Output the [X, Y] coordinate of the center of the cell containing the given text.  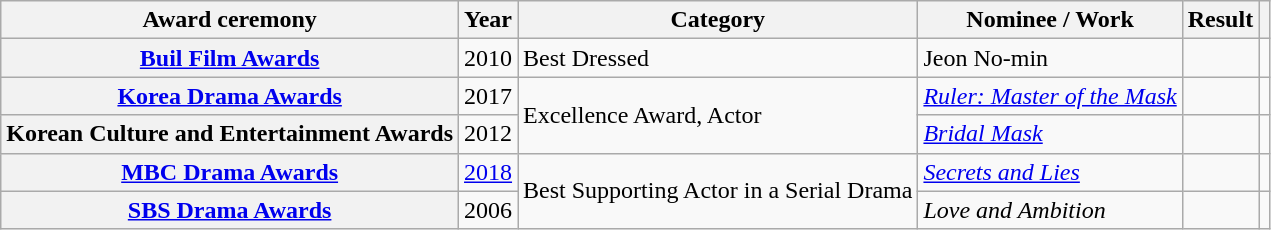
Best Supporting Actor in a Serial Drama [718, 191]
2006 [488, 210]
Year [488, 20]
2010 [488, 58]
Korea Drama Awards [230, 96]
Best Dressed [718, 58]
Ruler: Master of the Mask [1050, 96]
SBS Drama Awards [230, 210]
Secrets and Lies [1050, 172]
2018 [488, 172]
Buil Film Awards [230, 58]
Excellence Award, Actor [718, 115]
Korean Culture and Entertainment Awards [230, 134]
MBC Drama Awards [230, 172]
Result [1220, 20]
Jeon No-min [1050, 58]
Bridal Mask [1050, 134]
Love and Ambition [1050, 210]
2017 [488, 96]
Category [718, 20]
Award ceremony [230, 20]
2012 [488, 134]
Nominee / Work [1050, 20]
